Identify which cell holds the provided text, then report its (x, y) central coordinate. 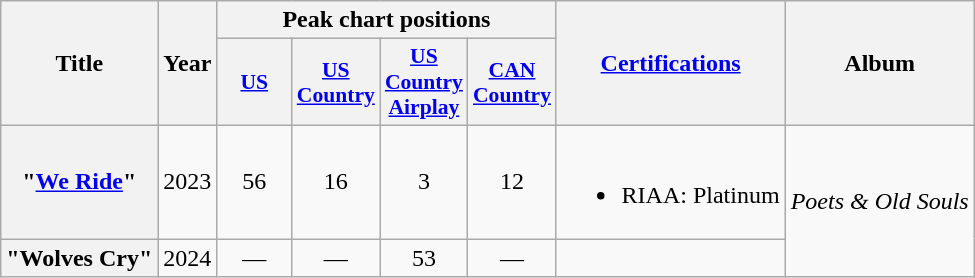
CAN Country (512, 82)
53 (424, 257)
Certifications (670, 64)
US (254, 82)
US Country (336, 82)
"We Ride" (80, 182)
Poets & Old Souls (880, 200)
"Wolves Cry" (80, 257)
Album (880, 64)
16 (336, 182)
Year (188, 64)
3 (424, 182)
Title (80, 64)
12 (512, 182)
2024 (188, 257)
56 (254, 182)
Peak chart positions (386, 20)
US Country Airplay (424, 82)
2023 (188, 182)
RIAA: Platinum (670, 182)
